Find where the given text appears and provide that cell's center as (x, y) coordinate. 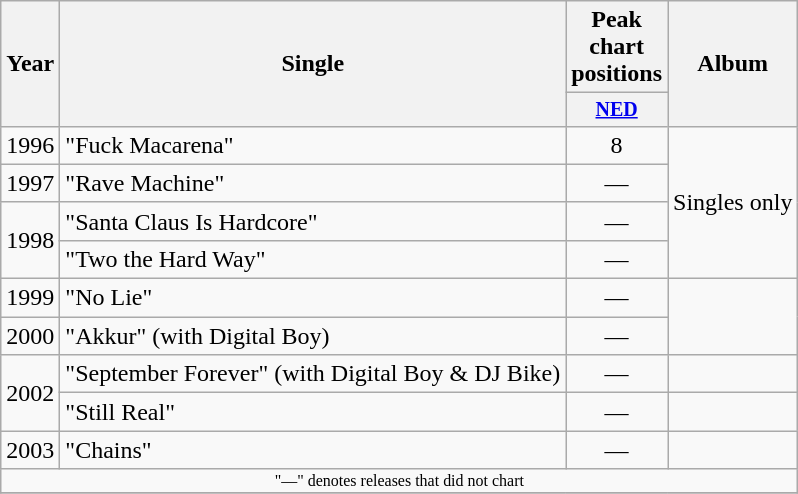
"—" denotes releases that did not chart (400, 481)
"Santa Claus Is Hardcore" (313, 221)
"Fuck Macarena" (313, 145)
Singles only (733, 202)
"Chains" (313, 450)
Year (30, 64)
1997 (30, 183)
8 (617, 145)
"Two the Hard Way" (313, 259)
"Still Real" (313, 412)
1998 (30, 240)
1996 (30, 145)
Peak chart positions (617, 47)
"No Lie" (313, 298)
Album (733, 64)
"Rave Machine" (313, 183)
Single (313, 64)
NED (617, 110)
2000 (30, 336)
2003 (30, 450)
"September Forever" (with Digital Boy & DJ Bike) (313, 374)
2002 (30, 393)
1999 (30, 298)
"Akkur" (with Digital Boy) (313, 336)
